Return (X, Y) of the center of cell containing provided text 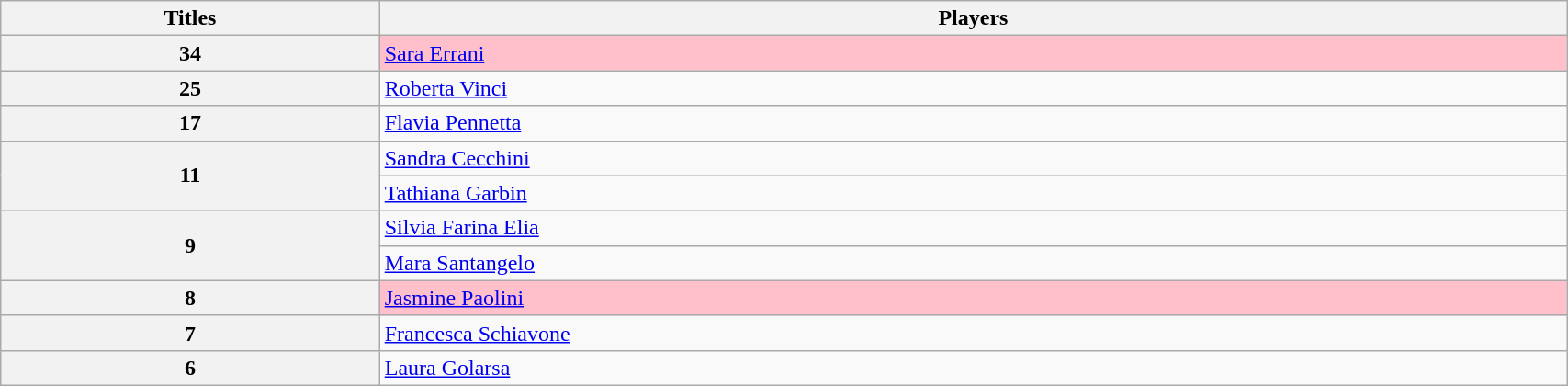
Titles (190, 18)
9 (190, 245)
Laura Golarsa (973, 368)
Sandra Cecchini (973, 158)
Tathiana Garbin (973, 193)
Francesca Schiavone (973, 333)
7 (190, 333)
Jasmine Paolini (973, 298)
34 (190, 53)
Mara Santangelo (973, 263)
Roberta Vinci (973, 88)
Sara Errani (973, 53)
8 (190, 298)
Flavia Pennetta (973, 123)
6 (190, 368)
Players (973, 18)
Silvia Farina Elia (973, 228)
17 (190, 123)
11 (190, 176)
25 (190, 88)
